For the text-containing cell, return its midpoint in (X, Y) coordinate format. 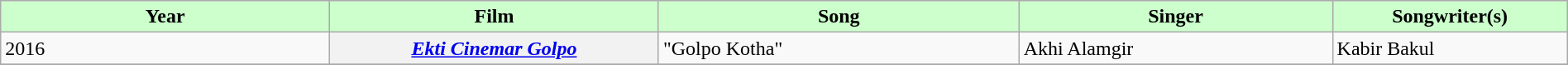
Singer (1176, 17)
Akhi Alamgir (1176, 48)
Kabir Bakul (1450, 48)
Year (165, 17)
Song (839, 17)
Film (495, 17)
Songwriter(s) (1450, 17)
"Golpo Kotha" (839, 48)
Ekti Cinemar Golpo (495, 48)
2016 (165, 48)
